Provide the [X, Y] coordinate of the cell's center where the given text is located.  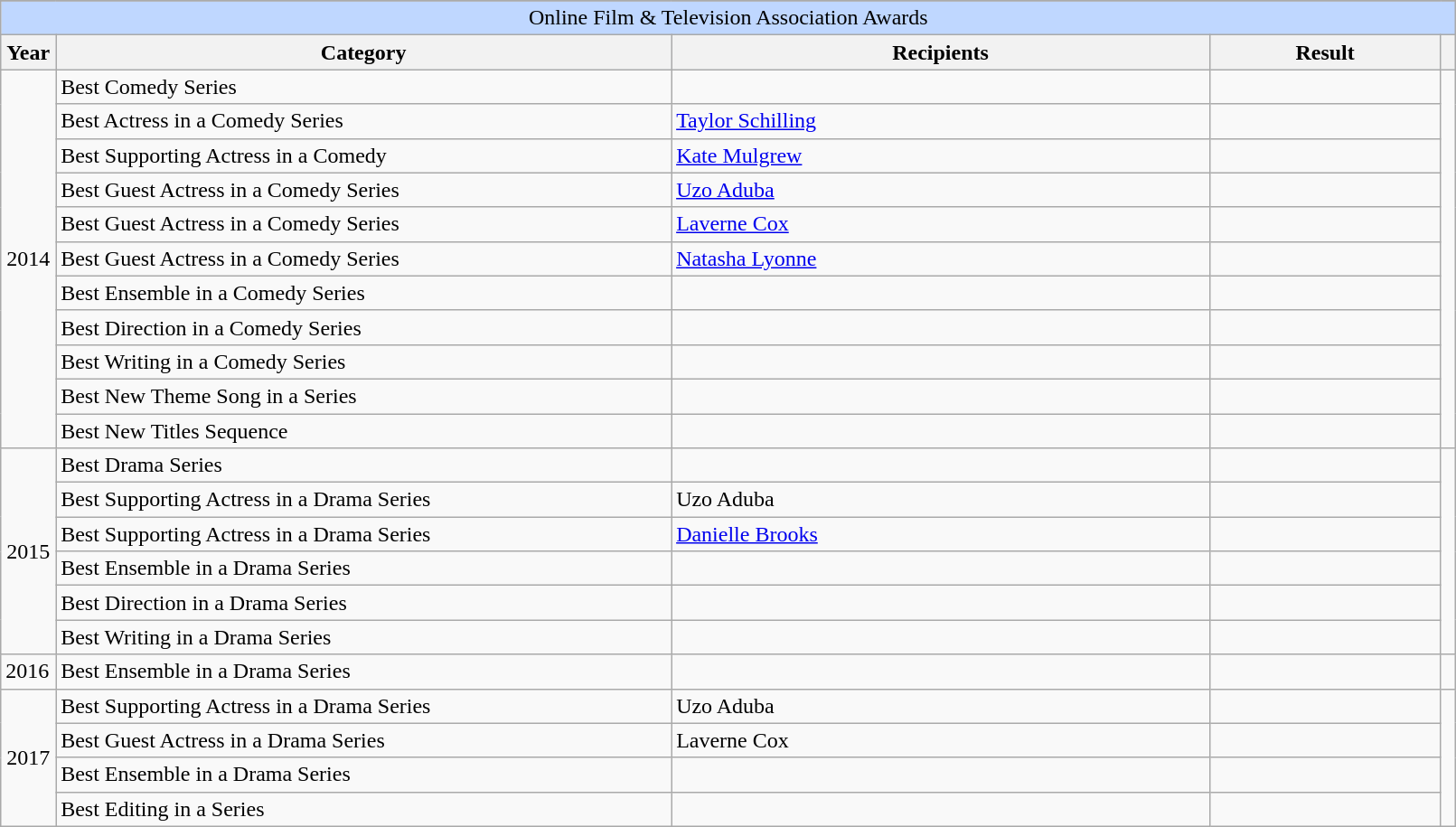
Best Supporting Actress in a Comedy [363, 155]
Recipients [941, 52]
Natasha Lyonne [941, 258]
Best Direction in a Comedy Series [363, 327]
Best Writing in a Comedy Series [363, 362]
Best Editing in a Series [363, 809]
Best Actress in a Comedy Series [363, 121]
Best New Theme Song in a Series [363, 396]
Kate Mulgrew [941, 155]
Best Direction in a Drama Series [363, 603]
2014 [29, 258]
Best Comedy Series [363, 87]
2017 [29, 757]
2016 [29, 672]
Best Drama Series [363, 465]
Category [363, 52]
Online Film & Television Association Awards [728, 18]
Danielle Brooks [941, 534]
Result [1325, 52]
2015 [29, 551]
Best New Titles Sequence [363, 431]
Best Guest Actress in a Drama Series [363, 740]
Taylor Schilling [941, 121]
Best Writing in a Drama Series [363, 637]
Best Ensemble in a Comedy Series [363, 293]
Year [29, 52]
